Scan for the cell matching the given text and deliver its (X, Y) coordinate at center. 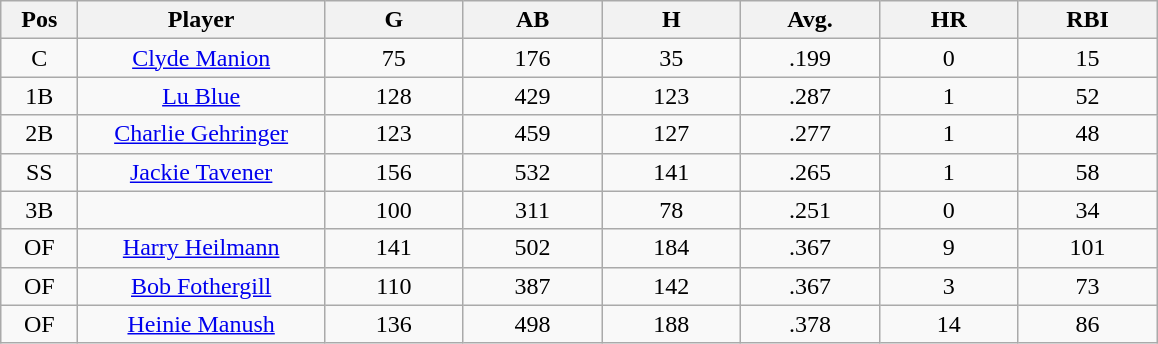
429 (532, 96)
14 (948, 324)
78 (672, 210)
176 (532, 58)
459 (532, 134)
.287 (810, 96)
110 (394, 286)
G (394, 20)
Avg. (810, 20)
.251 (810, 210)
136 (394, 324)
9 (948, 248)
100 (394, 210)
101 (1088, 248)
.277 (810, 134)
.378 (810, 324)
RBI (1088, 20)
Lu Blue (202, 96)
35 (672, 58)
Harry Heilmann (202, 248)
184 (672, 248)
.265 (810, 172)
156 (394, 172)
Clyde Manion (202, 58)
AB (532, 20)
Charlie Gehringer (202, 134)
387 (532, 286)
532 (532, 172)
Pos (40, 20)
34 (1088, 210)
3B (40, 210)
2B (40, 134)
311 (532, 210)
502 (532, 248)
Bob Fothergill (202, 286)
188 (672, 324)
SS (40, 172)
498 (532, 324)
75 (394, 58)
H (672, 20)
52 (1088, 96)
127 (672, 134)
15 (1088, 58)
86 (1088, 324)
C (40, 58)
58 (1088, 172)
142 (672, 286)
Heinie Manush (202, 324)
.199 (810, 58)
3 (948, 286)
73 (1088, 286)
Jackie Tavener (202, 172)
128 (394, 96)
Player (202, 20)
HR (948, 20)
48 (1088, 134)
1B (40, 96)
